Output the [X, Y] coordinate of the center of the cell containing the given text.  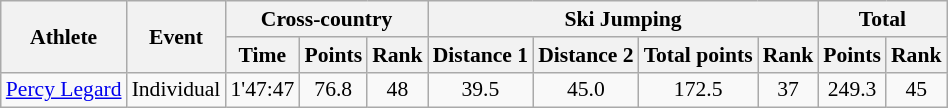
39.5 [480, 90]
Athlete [64, 36]
Total [882, 19]
45.0 [586, 90]
172.5 [698, 90]
Total points [698, 55]
Percy Legard [64, 90]
1'47:47 [262, 90]
37 [788, 90]
Distance 2 [586, 55]
Ski Jumping [624, 19]
76.8 [333, 90]
249.3 [852, 90]
48 [398, 90]
Distance 1 [480, 55]
Event [176, 36]
Time [262, 55]
Individual [176, 90]
Cross-country [326, 19]
45 [916, 90]
